Find where the given text appears and provide that cell's center as [X, Y] coordinate. 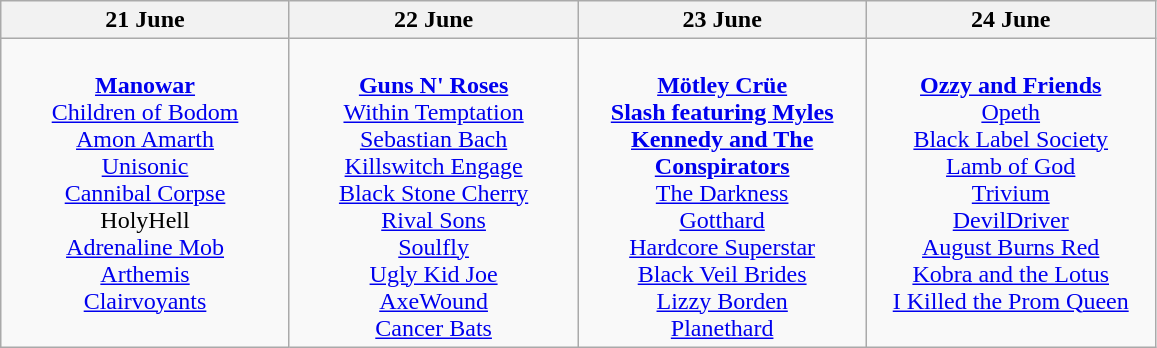
22 June [434, 20]
Ozzy and Friends Opeth Black Label Society Lamb of God Trivium DevilDriver August Burns Red Kobra and the Lotus I Killed the Prom Queen [1010, 193]
Mötley Crüe Slash featuring Myles Kennedy and The Conspirators The Darkness Gotthard Hardcore Superstar Black Veil Brides Lizzy Borden Planethard [722, 193]
Guns N' Roses Within Temptation Sebastian Bach Killswitch Engage Black Stone Cherry Rival Sons Soulfly Ugly Kid Joe AxeWound Cancer Bats [434, 193]
24 June [1010, 20]
Manowar Children of Bodom Amon Amarth Unisonic Cannibal Corpse HolyHell Adrenaline Mob Arthemis Clairvoyants [146, 193]
23 June [722, 20]
21 June [146, 20]
